Determine the (x, y) coordinate at the center of the cell enclosing the given text.  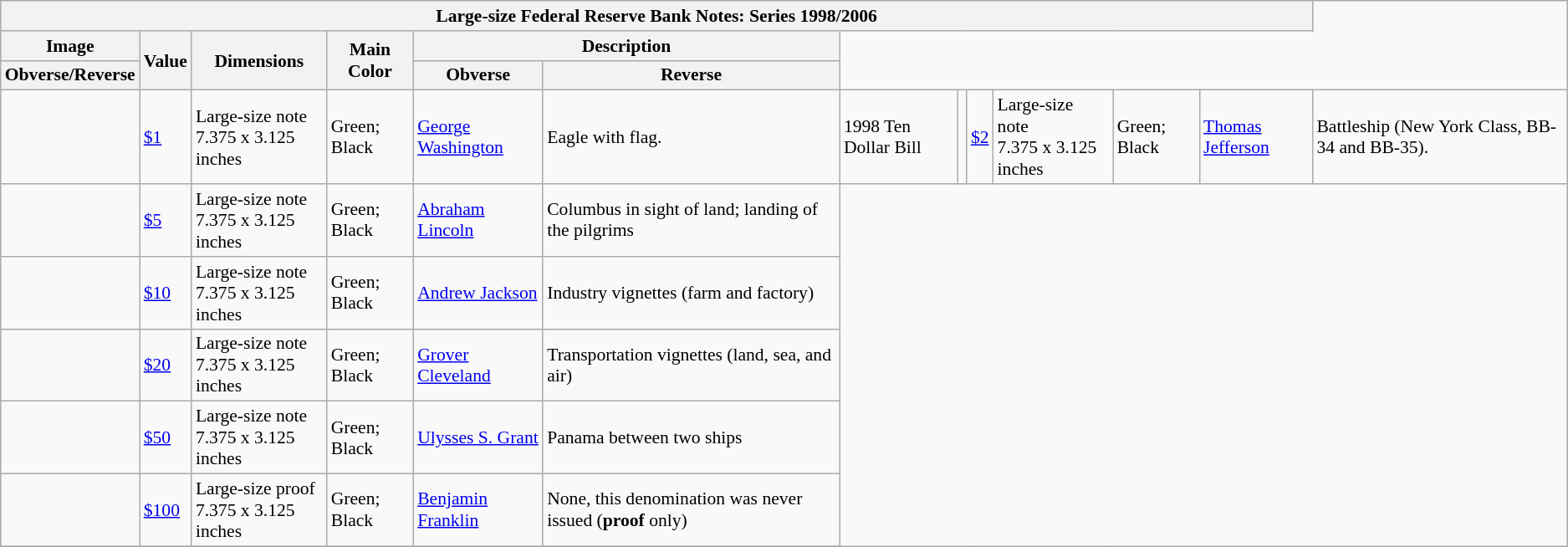
Transportation vignettes (land, sea, and air) (691, 365)
Value (166, 60)
Panama between two ships (691, 438)
1998 Ten Dollar Bill (899, 137)
$100 (166, 510)
Obverse (478, 75)
$10 (166, 293)
George Washington (478, 137)
Battleship (New York Class, BB-34 and BB-35). (1439, 137)
$2 (980, 137)
$5 (166, 221)
Industry vignettes (farm and factory) (691, 293)
Reverse (691, 75)
Ulysses S. Grant (478, 438)
$50 (166, 438)
$20 (166, 365)
Thomas Jefferson (1256, 137)
Abraham Lincoln (478, 221)
Benjamin Franklin (478, 510)
Eagle with flag. (691, 137)
Grover Cleveland (478, 365)
Main Color (370, 60)
None, this denomination was never issued (proof only) (691, 510)
Columbus in sight of land; landing of the pilgrims (691, 221)
Andrew Jackson (478, 293)
Obverse/Reverse (70, 75)
Large-size Federal Reserve Bank Notes: Series 1998/2006 (657, 16)
Image (70, 46)
Dimensions (259, 60)
Large-size proof7.375 x 3.125 inches (259, 510)
$1 (166, 137)
Description (626, 46)
